Detect which cell encompasses the target text, then output its (x, y) center coordinate. 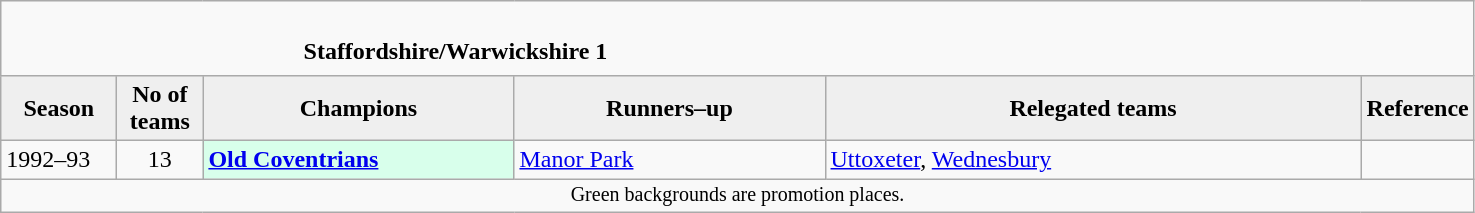
Champions (358, 108)
Season (59, 108)
1992–93 (59, 159)
Reference (1418, 108)
13 (160, 159)
Old Coventrians (358, 159)
Uttoxeter, Wednesbury (1093, 159)
Green backgrounds are promotion places. (738, 194)
Relegated teams (1093, 108)
Manor Park (670, 159)
No of teams (160, 108)
Runners–up (670, 108)
